Find where the given text appears and provide that cell's center as [X, Y] coordinate. 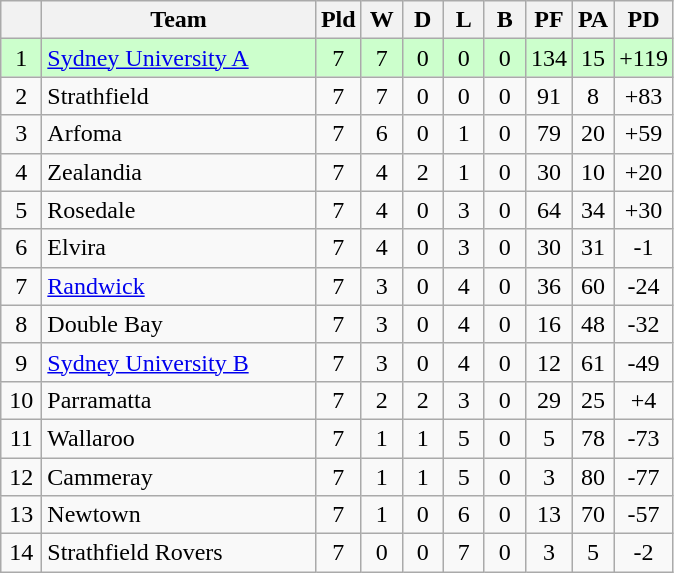
11 [22, 438]
Rosedale [179, 210]
80 [592, 477]
PF [548, 20]
48 [592, 324]
+20 [644, 172]
PD [644, 20]
61 [592, 362]
-77 [644, 477]
-32 [644, 324]
D [422, 20]
Wallaroo [179, 438]
Zealandia [179, 172]
14 [22, 553]
9 [22, 362]
134 [548, 58]
Strathfield [179, 96]
-24 [644, 286]
B [504, 20]
-49 [644, 362]
+59 [644, 134]
70 [592, 515]
-73 [644, 438]
91 [548, 96]
Randwick [179, 286]
+119 [644, 58]
Arfoma [179, 134]
31 [592, 248]
PA [592, 20]
Sydney University B [179, 362]
Strathfield Rovers [179, 553]
15 [592, 58]
Double Bay [179, 324]
Sydney University A [179, 58]
36 [548, 286]
16 [548, 324]
Pld [338, 20]
Elvira [179, 248]
60 [592, 286]
-1 [644, 248]
34 [592, 210]
Cammeray [179, 477]
L [464, 20]
-57 [644, 515]
+83 [644, 96]
64 [548, 210]
25 [592, 400]
Team [179, 20]
Parramatta [179, 400]
+30 [644, 210]
-2 [644, 553]
78 [592, 438]
79 [548, 134]
Newtown [179, 515]
W [382, 20]
20 [592, 134]
29 [548, 400]
+4 [644, 400]
